Return the [x, y] coordinate for the center point of the cell that contains the specified text.  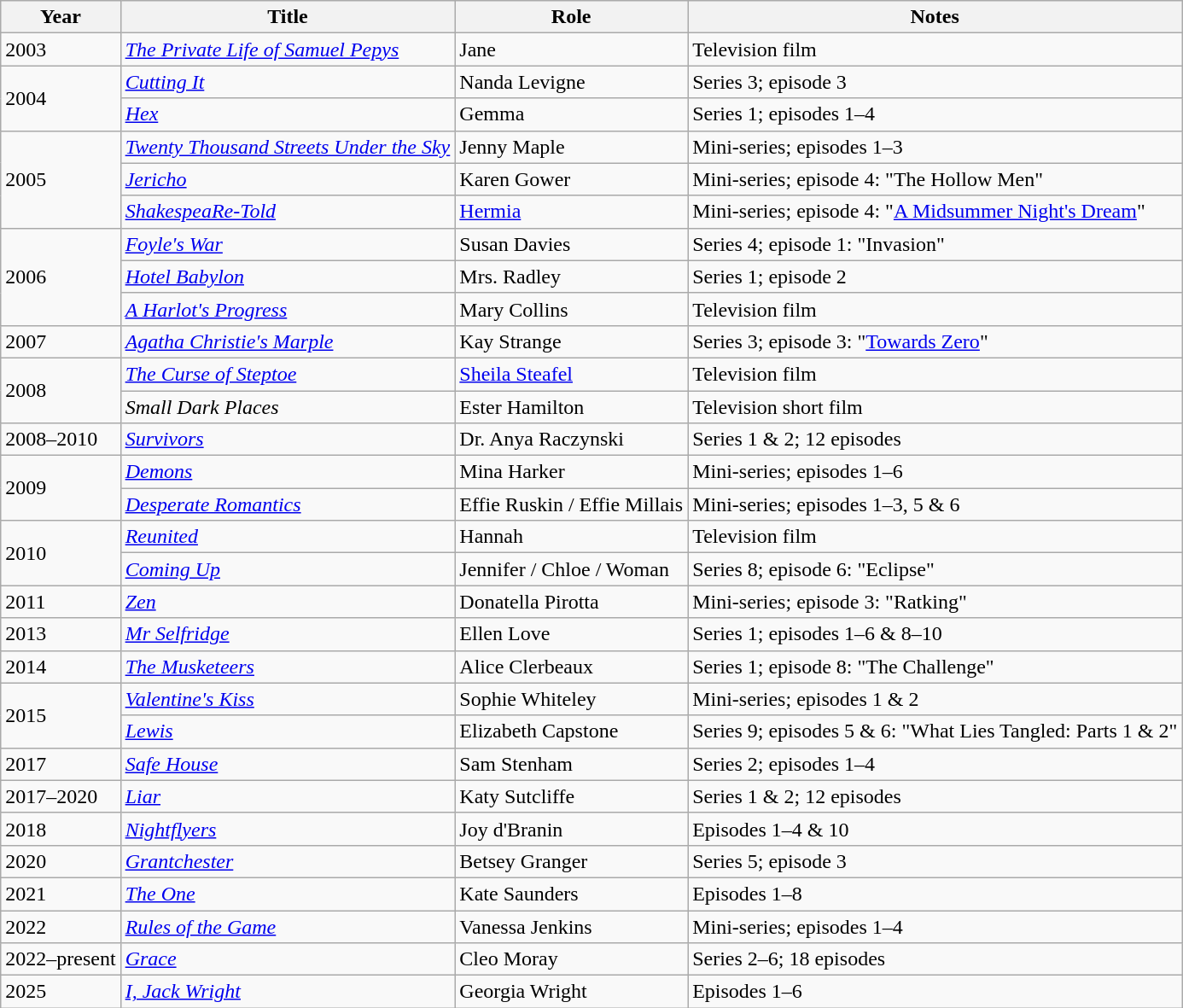
Katy Sutcliffe [572, 796]
Television short film [935, 407]
The Curse of Steptoe [288, 374]
Liar [288, 796]
Susan Davies [572, 244]
2007 [61, 341]
Mini-series; episodes 1–3, 5 & 6 [935, 504]
I, Jack Wright [288, 992]
2025 [61, 992]
Sophie Whiteley [572, 699]
Vanessa Jenkins [572, 926]
Series 2; episodes 1–4 [935, 764]
Survivors [288, 440]
Jennifer / Chloe / Woman [572, 569]
Alice Clerbeaux [572, 667]
Series 2–6; 18 episodes [935, 959]
Jenny Maple [572, 147]
2010 [61, 553]
Zen [288, 602]
Year [61, 17]
2009 [61, 488]
Sheila Steafel [572, 374]
Series 4; episode 1: "Invasion" [935, 244]
Karen Gower [572, 179]
Joy d'Branin [572, 829]
Mini-series; episode 4: "A Midsummer Night's Dream" [935, 212]
2011 [61, 602]
Mina Harker [572, 472]
Demons [288, 472]
2020 [61, 861]
2013 [61, 634]
2017–2020 [61, 796]
Series 8; episode 6: "Eclipse" [935, 569]
Gemma [572, 114]
2005 [61, 179]
Series 1; episodes 1–4 [935, 114]
2022 [61, 926]
Grace [288, 959]
Jane [572, 50]
Small Dark Places [288, 407]
Series 3; episode 3 [935, 82]
Episodes 1–6 [935, 992]
2006 [61, 277]
Elizabeth Capstone [572, 731]
2015 [61, 715]
Episodes 1–4 & 10 [935, 829]
Cutting It [288, 82]
Lewis [288, 731]
Hex [288, 114]
Series 5; episode 3 [935, 861]
Hotel Babylon [288, 277]
2017 [61, 764]
Series 1; episodes 1–6 & 8–10 [935, 634]
Hermia [572, 212]
The One [288, 894]
Agatha Christie's Marple [288, 341]
Kay Strange [572, 341]
Betsey Granger [572, 861]
Mr Selfridge [288, 634]
Title [288, 17]
Series 1; episode 2 [935, 277]
Ellen Love [572, 634]
Foyle's War [288, 244]
Mini-series; episode 4: "The Hollow Men" [935, 179]
Notes [935, 17]
A Harlot's Progress [288, 309]
2008 [61, 390]
Jericho [288, 179]
Sam Stenham [572, 764]
Grantchester [288, 861]
Mini-series; episodes 1–4 [935, 926]
Twenty Thousand Streets Under the Sky [288, 147]
Ester Hamilton [572, 407]
The Private Life of Samuel Pepys [288, 50]
Reunited [288, 537]
Coming Up [288, 569]
Series 1; episode 8: "The Challenge" [935, 667]
Georgia Wright [572, 992]
Mini-series; episodes 1–6 [935, 472]
Mini-series; episode 3: "Ratking" [935, 602]
Donatella Pirotta [572, 602]
Safe House [288, 764]
Effie Ruskin / Effie Millais [572, 504]
ShakespeaRe-Told [288, 212]
Role [572, 17]
Hannah [572, 537]
Valentine's Kiss [288, 699]
Mrs. Radley [572, 277]
Mini-series; episodes 1–3 [935, 147]
2014 [61, 667]
2008–2010 [61, 440]
Mini-series; episodes 1 & 2 [935, 699]
Kate Saunders [572, 894]
Series 9; episodes 5 & 6: "What Lies Tangled: Parts 1 & 2" [935, 731]
Mary Collins [572, 309]
2003 [61, 50]
2018 [61, 829]
Series 3; episode 3: "Towards Zero" [935, 341]
The Musketeers [288, 667]
Dr. Anya Raczynski [572, 440]
2021 [61, 894]
Desperate Romantics [288, 504]
Episodes 1–8 [935, 894]
Cleo Moray [572, 959]
Nanda Levigne [572, 82]
2004 [61, 98]
Nightflyers [288, 829]
2022–present [61, 959]
Rules of the Game [288, 926]
